Extract the [x, y] coordinate from the center of the cell holding the provided text.  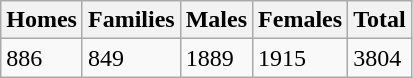
Homes [42, 20]
Families [131, 20]
849 [131, 58]
Total [380, 20]
Females [300, 20]
3804 [380, 58]
Males [216, 20]
886 [42, 58]
1889 [216, 58]
1915 [300, 58]
